Extract the [X, Y] coordinate from the center of the cell holding the provided text.  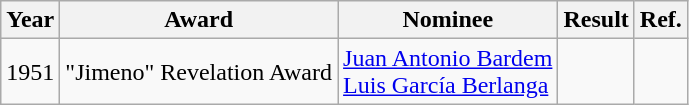
Nominee [448, 20]
1951 [30, 72]
Result [596, 20]
Award [199, 20]
Juan Antonio BardemLuis García Berlanga [448, 72]
Year [30, 20]
Ref. [660, 20]
"Jimeno" Revelation Award [199, 72]
